Extract the [x, y] coordinate from the center of the cell holding the provided text.  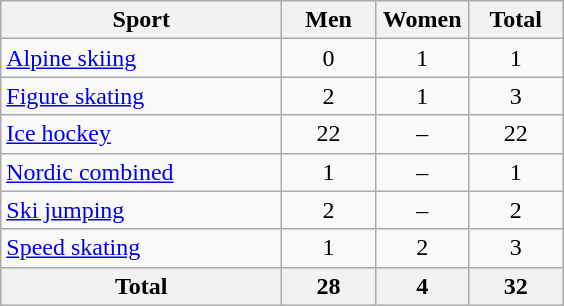
4 [422, 286]
Women [422, 20]
Speed skating [142, 248]
Nordic combined [142, 172]
Ice hockey [142, 134]
32 [516, 286]
Men [329, 20]
Sport [142, 20]
0 [329, 58]
Alpine skiing [142, 58]
Figure skating [142, 96]
28 [329, 286]
Ski jumping [142, 210]
